From the cell containing the given text, extract its center point as (X, Y) coordinate. 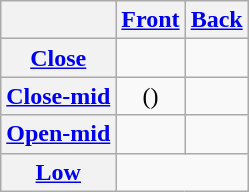
Low (58, 172)
() (150, 96)
Back (216, 20)
Front (150, 20)
Close-mid (58, 96)
Close (58, 58)
Open-mid (58, 134)
